Pinpoint the cell where the given text exists, returning its (x, y) midpoint coordinate. 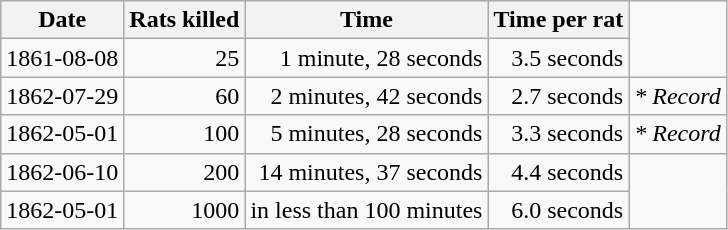
100 (184, 134)
Rats killed (184, 20)
3.5 seconds (558, 58)
1862-07-29 (62, 96)
200 (184, 172)
1861-08-08 (62, 58)
in less than 100 minutes (366, 210)
25 (184, 58)
6.0 seconds (558, 210)
2 minutes, 42 seconds (366, 96)
Time per rat (558, 20)
60 (184, 96)
1000 (184, 210)
3.3 seconds (558, 134)
5 minutes, 28 seconds (366, 134)
2.7 seconds (558, 96)
1 minute, 28 seconds (366, 58)
Date (62, 20)
Time (366, 20)
4.4 seconds (558, 172)
1862-06-10 (62, 172)
14 minutes, 37 seconds (366, 172)
